From the cell containing the given text, extract its center point as (x, y) coordinate. 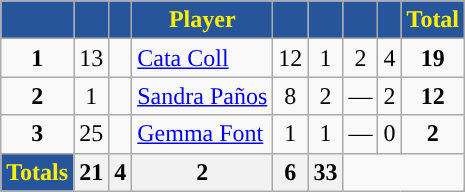
Total (433, 20)
6 (290, 172)
Player (202, 20)
3 (38, 134)
Cata Coll (202, 58)
8 (290, 96)
0 (390, 134)
33 (326, 172)
21 (92, 172)
Totals (38, 172)
Gemma Font (202, 134)
Sandra Paños (202, 96)
13 (92, 58)
19 (433, 58)
25 (92, 134)
